Return the [X, Y] coordinate for the center point of the cell that contains the specified text.  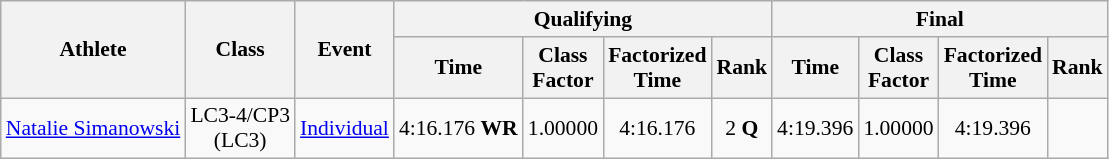
Natalie Simanowski [94, 128]
Individual [344, 128]
Event [344, 50]
Final [940, 19]
LC3-4/CP3(LC3) [240, 128]
Class [240, 50]
4:16.176 [657, 128]
Athlete [94, 50]
Qualifying [583, 19]
4:16.176 WR [458, 128]
2 Q [742, 128]
